Scan for the cell matching the given text and deliver its (X, Y) coordinate at center. 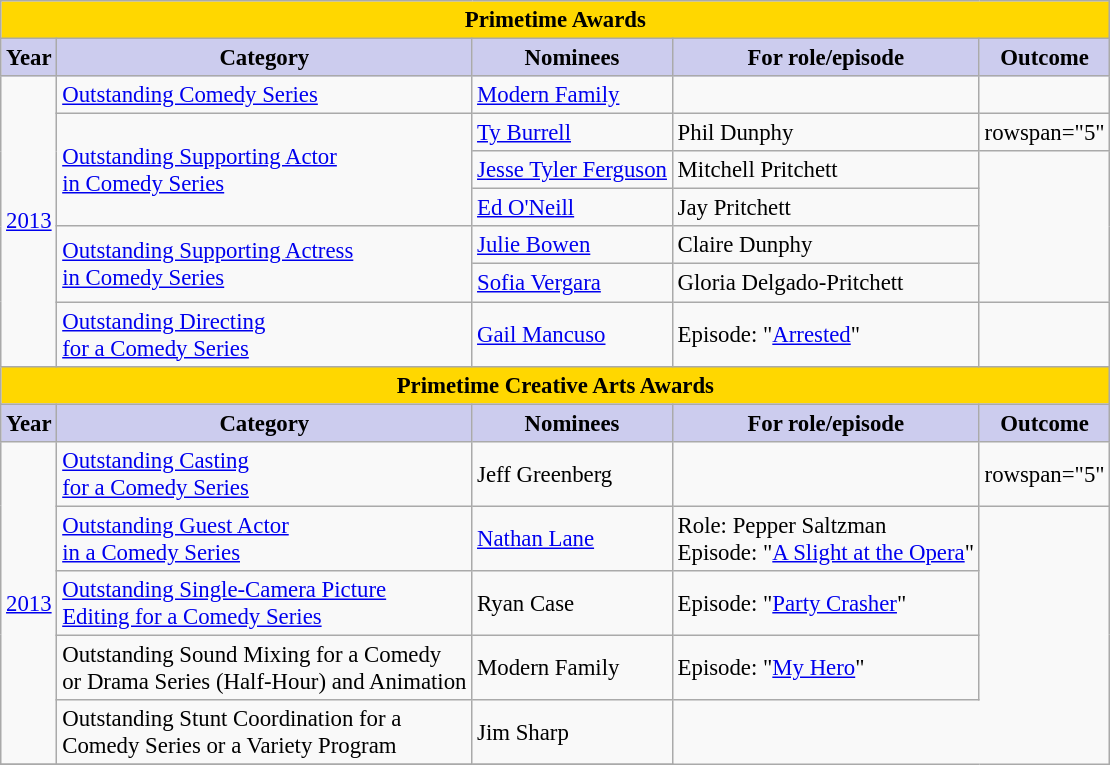
Outstanding Castingfor a Comedy Series (264, 474)
Outstanding Supporting Actorin Comedy Series (264, 170)
Gail Mancuso (572, 334)
Primetime Creative Arts Awards (556, 385)
Episode: "Party Crasher" (826, 604)
Mitchell Pritchett (826, 170)
Episode: "My Hero" (826, 668)
Ryan Case (572, 604)
Role: Pepper SaltzmanEpisode: "A Slight at the Opera" (826, 538)
Claire Dunphy (826, 245)
Ed O'Neill (572, 208)
Nathan Lane (572, 538)
Outstanding Sound Mixing for a Comedyor Drama Series (Half-Hour) and Animation (264, 668)
Outstanding Stunt Coordination for aComedy Series or a Variety Program (264, 732)
Outstanding Comedy Series (264, 95)
Primetime Awards (556, 20)
Phil Dunphy (826, 133)
Outstanding Supporting Actressin Comedy Series (264, 264)
Gloria Delgado-Pritchett (826, 283)
Julie Bowen (572, 245)
Jeff Greenberg (572, 474)
Episode: "Arrested" (826, 334)
Jay Pritchett (826, 208)
Jim Sharp (572, 732)
Ty Burrell (572, 133)
Jesse Tyler Ferguson (572, 170)
Outstanding Single-Camera PictureEditing for a Comedy Series (264, 604)
Sofia Vergara (572, 283)
Outstanding Directingfor a Comedy Series (264, 334)
Outstanding Guest Actorin a Comedy Series (264, 538)
